Output the [x, y] coordinate of the center of the cell containing the given text.  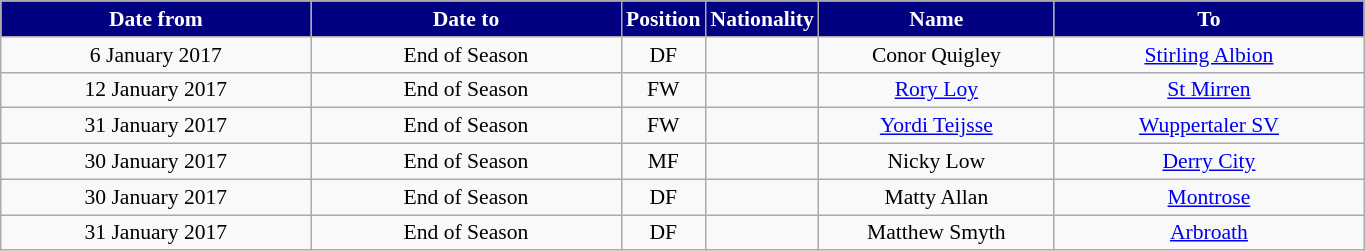
Arbroath [1209, 233]
Matthew Smyth [936, 233]
Position [663, 19]
Conor Quigley [936, 55]
Date to [466, 19]
Derry City [1209, 162]
Nationality [762, 19]
Rory Loy [936, 90]
Name [936, 19]
To [1209, 19]
6 January 2017 [156, 55]
Montrose [1209, 197]
12 January 2017 [156, 90]
Matty Allan [936, 197]
Nicky Low [936, 162]
Yordi Teijsse [936, 126]
MF [663, 162]
Date from [156, 19]
Wuppertaler SV [1209, 126]
Stirling Albion [1209, 55]
St Mirren [1209, 90]
